For the text-containing cell, return its midpoint in (x, y) coordinate format. 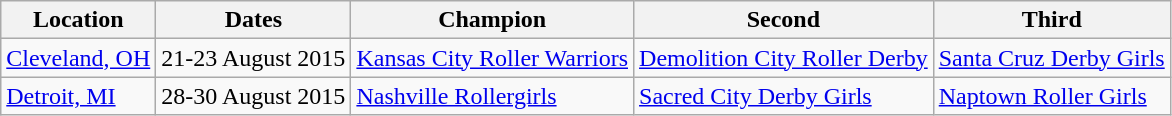
Dates (254, 20)
28-30 August 2015 (254, 96)
Detroit, MI (78, 96)
Third (1052, 20)
Cleveland, OH (78, 58)
Kansas City Roller Warriors (492, 58)
Second (784, 20)
Champion (492, 20)
21-23 August 2015 (254, 58)
Naptown Roller Girls (1052, 96)
Nashville Rollergirls (492, 96)
Location (78, 20)
Demolition City Roller Derby (784, 58)
Sacred City Derby Girls (784, 96)
Santa Cruz Derby Girls (1052, 58)
